From the cell containing the given text, extract its center point as (X, Y) coordinate. 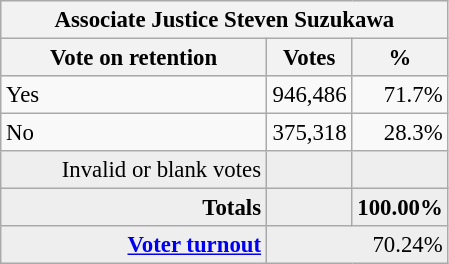
100.00% (400, 208)
Votes (309, 58)
Yes (134, 95)
Vote on retention (134, 58)
Invalid or blank votes (134, 170)
No (134, 133)
946,486 (309, 95)
71.7% (400, 95)
Associate Justice Steven Suzukawa (224, 20)
28.3% (400, 133)
375,318 (309, 133)
% (400, 58)
Voter turnout (134, 245)
70.24% (357, 245)
Totals (134, 208)
